Find where the given text appears and provide that cell's center as (x, y) coordinate. 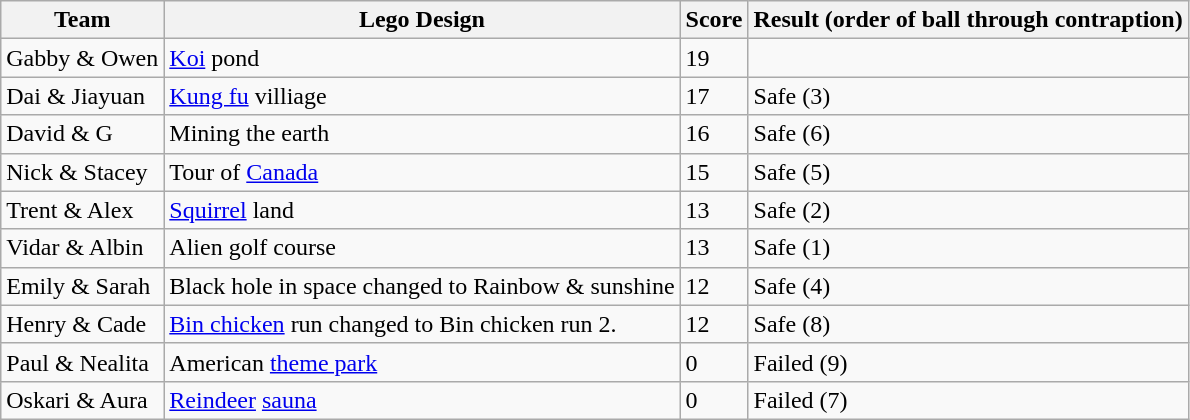
American theme park (422, 362)
Safe (8) (968, 324)
Failed (9) (968, 362)
Nick & Stacey (82, 172)
Safe (2) (968, 210)
Trent & Alex (82, 210)
Vidar & Albin (82, 248)
Dai & Jiayuan (82, 96)
Team (82, 20)
Henry & Cade (82, 324)
Tour of Canada (422, 172)
Mining the earth (422, 134)
19 (714, 58)
Koi pond (422, 58)
Safe (4) (968, 286)
Bin chicken run changed to Bin chicken run 2. (422, 324)
Score (714, 20)
Safe (6) (968, 134)
Safe (5) (968, 172)
Result (order of ball through contraption) (968, 20)
15 (714, 172)
Gabby & Owen (82, 58)
Safe (3) (968, 96)
Oskari & Aura (82, 400)
Squirrel land (422, 210)
Reindeer sauna (422, 400)
David & G (82, 134)
16 (714, 134)
Failed (7) (968, 400)
Kung fu villiage (422, 96)
Alien golf course (422, 248)
Emily & Sarah (82, 286)
Black hole in space changed to Rainbow & sunshine (422, 286)
Paul & Nealita (82, 362)
Lego Design (422, 20)
Safe (1) (968, 248)
17 (714, 96)
